Return the (x, y) coordinate for the center point of the cell that contains the specified text.  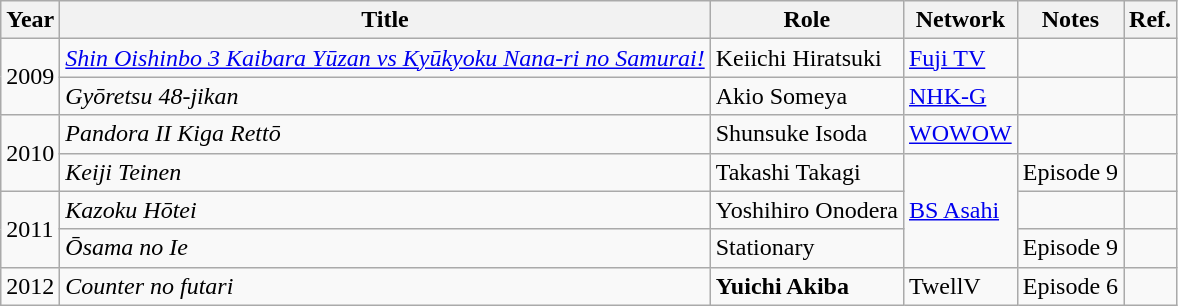
NHK-G (960, 96)
Ref. (1150, 20)
2012 (30, 286)
Gyōretsu 48-jikan (385, 96)
2009 (30, 77)
Akio Someya (806, 96)
Keiichi Hiratsuki (806, 58)
Ōsama no Ie (385, 248)
2011 (30, 229)
Pandora II Kiga Rettō (385, 134)
Yuichi Akiba (806, 286)
Title (385, 20)
Fuji TV (960, 58)
TwellV (960, 286)
Takashi Takagi (806, 172)
Notes (1070, 20)
Yoshihiro Onodera (806, 210)
2010 (30, 153)
Stationary (806, 248)
Network (960, 20)
WOWOW (960, 134)
Counter no futari (385, 286)
Year (30, 20)
Role (806, 20)
Kazoku Hōtei (385, 210)
Shin Oishinbo 3 Kaibara Yūzan vs Kyūkyoku Nana-ri no Samurai! (385, 58)
Shunsuke Isoda (806, 134)
BS Asahi (960, 210)
Episode 6 (1070, 286)
Keiji Teinen (385, 172)
